Determine the [X, Y] coordinate at the center of the cell enclosing the given text.  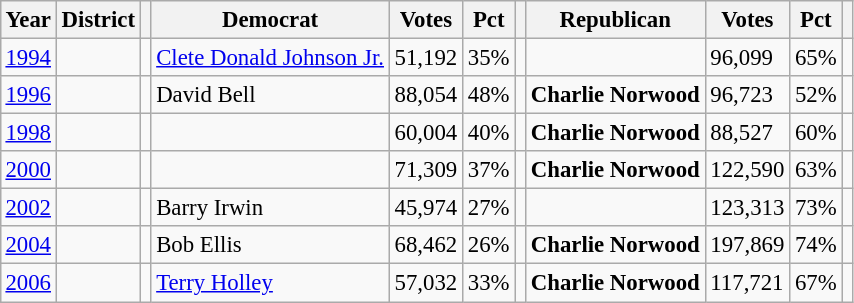
Year [28, 20]
33% [489, 283]
73% [816, 208]
51,192 [426, 57]
1994 [28, 57]
27% [489, 208]
Bob Ellis [270, 245]
63% [816, 170]
88,527 [748, 133]
Terry Holley [270, 283]
37% [489, 170]
52% [816, 95]
96,723 [748, 95]
117,721 [748, 283]
57,032 [426, 283]
68,462 [426, 245]
35% [489, 57]
45,974 [426, 208]
2002 [28, 208]
Barry Irwin [270, 208]
Clete Donald Johnson Jr. [270, 57]
District [98, 20]
Democrat [270, 20]
60% [816, 133]
David Bell [270, 95]
67% [816, 283]
122,590 [748, 170]
1998 [28, 133]
2006 [28, 283]
197,869 [748, 245]
2000 [28, 170]
96,099 [748, 57]
71,309 [426, 170]
40% [489, 133]
123,313 [748, 208]
60,004 [426, 133]
1996 [28, 95]
2004 [28, 245]
88,054 [426, 95]
Republican [615, 20]
48% [489, 95]
74% [816, 245]
65% [816, 57]
26% [489, 245]
